From the cell containing the given text, extract its center point as [X, Y] coordinate. 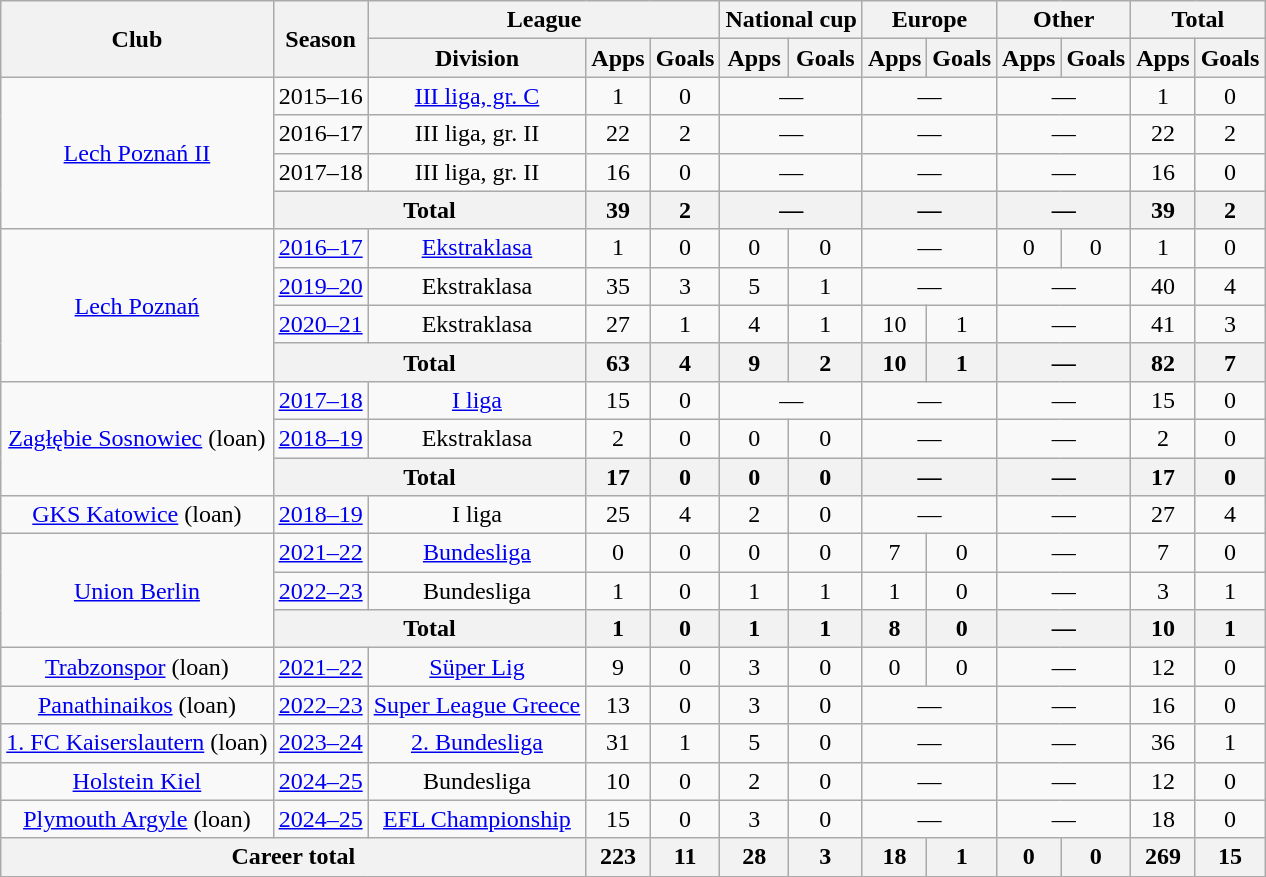
2023–24 [320, 743]
National cup [791, 20]
35 [618, 286]
Plymouth Argyle (loan) [137, 819]
2019–20 [320, 286]
28 [754, 857]
Panathinaikos (loan) [137, 705]
Season [320, 39]
13 [618, 705]
40 [1163, 286]
82 [1163, 362]
Club [137, 39]
Lech Poznań II [137, 153]
2020–21 [320, 324]
Lech Poznań [137, 305]
2. Bundesliga [477, 743]
Super League Greece [477, 705]
41 [1163, 324]
Holstein Kiel [137, 781]
31 [618, 743]
Career total [294, 857]
Other [1064, 20]
25 [618, 515]
Division [477, 58]
63 [618, 362]
Europe [929, 20]
GKS Katowice (loan) [137, 515]
2015–16 [320, 96]
Union Berlin [137, 591]
EFL Championship [477, 819]
Süper Lig [477, 667]
1. FC Kaiserslautern (loan) [137, 743]
League [544, 20]
36 [1163, 743]
269 [1163, 857]
Trabzonspor (loan) [137, 667]
8 [894, 629]
III liga, gr. C [477, 96]
223 [618, 857]
Zagłębie Sosnowiec (loan) [137, 438]
11 [685, 857]
